Detect which cell encompasses the target text, then output its [x, y] center coordinate. 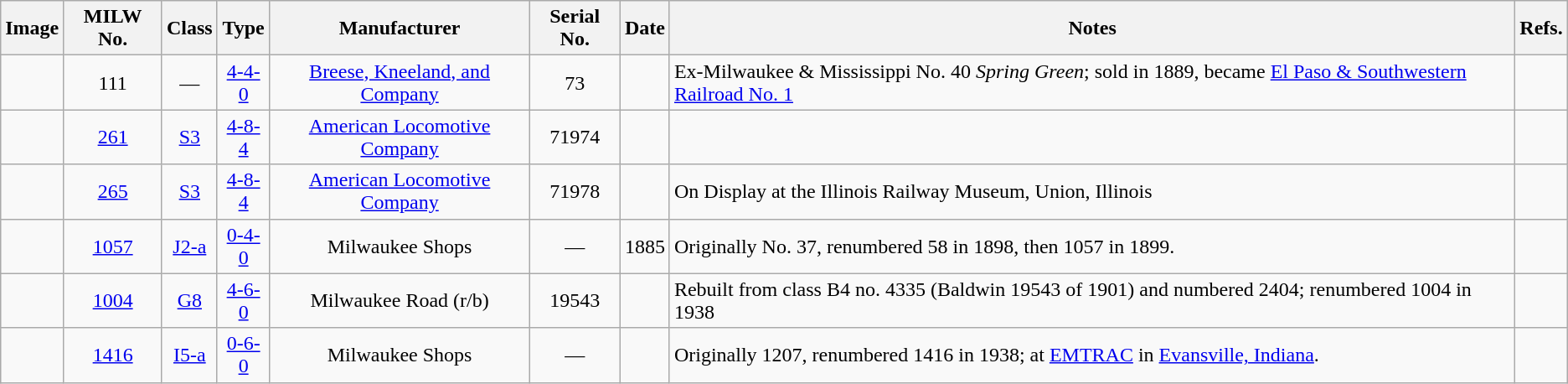
1057 [113, 246]
Type [243, 29]
0-6-0 [243, 355]
Class [189, 29]
1004 [113, 300]
1885 [645, 246]
71978 [575, 191]
Milwaukee Road (r/b) [400, 300]
261 [113, 138]
71974 [575, 138]
Originally No. 37, renumbered 58 in 1898, then 1057 in 1899. [1092, 246]
0-4-0 [243, 246]
4-6-0 [243, 300]
111 [113, 82]
MILW No. [113, 29]
Image [32, 29]
19543 [575, 300]
Ex-Milwaukee & Mississippi No. 40 Spring Green; sold in 1889, became El Paso & Southwestern Railroad No. 1 [1092, 82]
Date [645, 29]
Rebuilt from class B4 no. 4335 (Baldwin 19543 of 1901) and numbered 2404; renumbered 1004 in 1938 [1092, 300]
On Display at the Illinois Railway Museum, Union, Illinois [1092, 191]
1416 [113, 355]
Breese, Kneeland, and Company [400, 82]
73 [575, 82]
Serial No. [575, 29]
Manufacturer [400, 29]
4-4-0 [243, 82]
Notes [1092, 29]
Refs. [1541, 29]
J2-a [189, 246]
265 [113, 191]
G8 [189, 300]
Originally 1207, renumbered 1416 in 1938; at EMTRAC in Evansville, Indiana. [1092, 355]
I5-a [189, 355]
